Return [X, Y] of the center of cell containing provided text 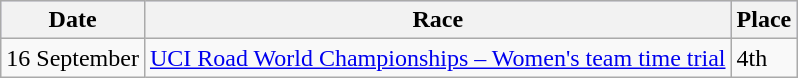
Race [438, 20]
4th [764, 58]
Place [764, 20]
16 September [73, 58]
Date [73, 20]
UCI Road World Championships – Women's team time trial [438, 58]
